For the text-containing cell, return its midpoint in [x, y] coordinate format. 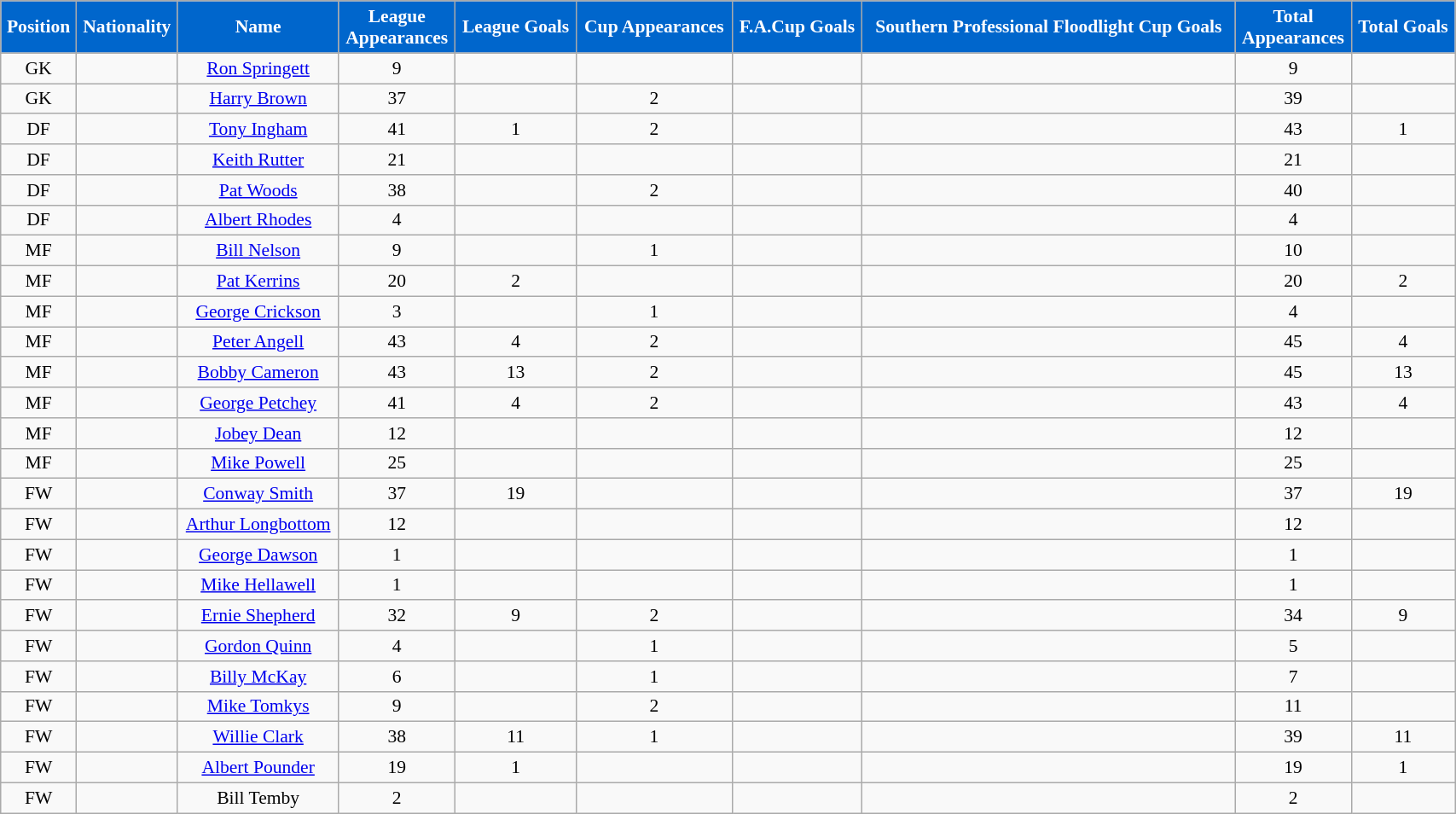
Albert Rhodes [258, 220]
7 [1293, 677]
Mike Hellawell [258, 585]
Total Goals [1402, 27]
Nationality [126, 27]
Billy McKay [258, 677]
10 [1293, 251]
Pat Kerrins [258, 282]
Gordon Quinn [258, 646]
George Dawson [258, 555]
Mike Powell [258, 463]
Pat Woods [258, 190]
34 [1293, 616]
Tony Ingham [258, 130]
32 [397, 616]
Ron Springett [258, 68]
Conway Smith [258, 494]
Harry Brown [258, 99]
Arthur Longbottom [258, 525]
Albert Pounder [258, 768]
LeagueAppearances [397, 27]
League Goals [516, 27]
Southern Professional Floodlight Cup Goals [1049, 27]
Ernie Shepherd [258, 616]
Jobey Dean [258, 433]
6 [397, 677]
George Crickson [258, 311]
3 [397, 311]
Bill Temby [258, 798]
Name [258, 27]
Willie Clark [258, 737]
5 [1293, 646]
Mike Tomkys [258, 706]
Keith Rutter [258, 160]
TotalAppearances [1293, 27]
Bobby Cameron [258, 373]
George Petchey [258, 403]
Cup Appearances [654, 27]
F.A.Cup Goals [797, 27]
Peter Angell [258, 342]
Bill Nelson [258, 251]
40 [1293, 190]
Position [39, 27]
